From the cell containing the given text, extract its center point as [x, y] coordinate. 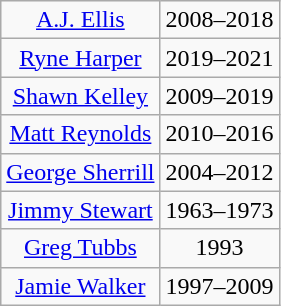
Ryne Harper [80, 58]
2010–2016 [220, 134]
Jamie Walker [80, 286]
2008–2018 [220, 20]
1997–2009 [220, 286]
George Sherrill [80, 172]
Jimmy Stewart [80, 210]
1963–1973 [220, 210]
1993 [220, 248]
A.J. Ellis [80, 20]
Shawn Kelley [80, 96]
2019–2021 [220, 58]
Greg Tubbs [80, 248]
2004–2012 [220, 172]
Matt Reynolds [80, 134]
2009–2019 [220, 96]
